Determine the (x, y) coordinate at the center of the cell enclosing the given text.  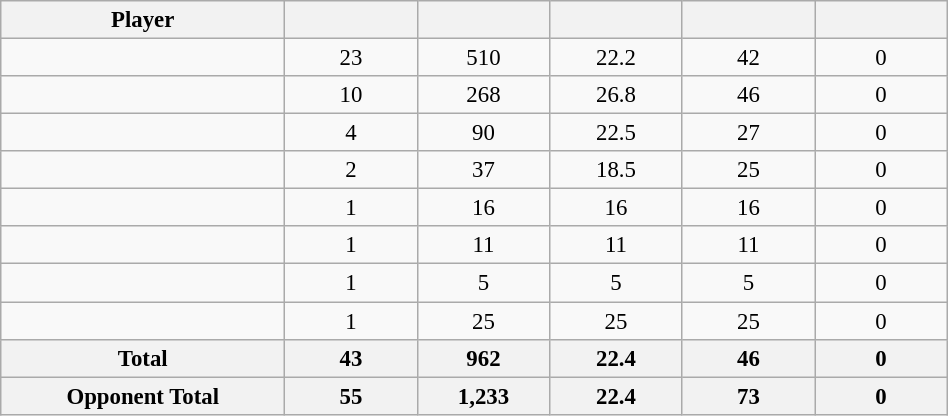
4 (351, 133)
2 (351, 170)
55 (351, 396)
37 (483, 170)
90 (483, 133)
510 (483, 58)
Opponent Total (143, 396)
26.8 (616, 95)
10 (351, 95)
Total (143, 358)
Player (143, 20)
73 (748, 396)
27 (748, 133)
962 (483, 358)
43 (351, 358)
22.5 (616, 133)
42 (748, 58)
268 (483, 95)
22.2 (616, 58)
18.5 (616, 170)
23 (351, 58)
1,233 (483, 396)
